Pinpoint the cell where the given text exists, returning its (X, Y) midpoint coordinate. 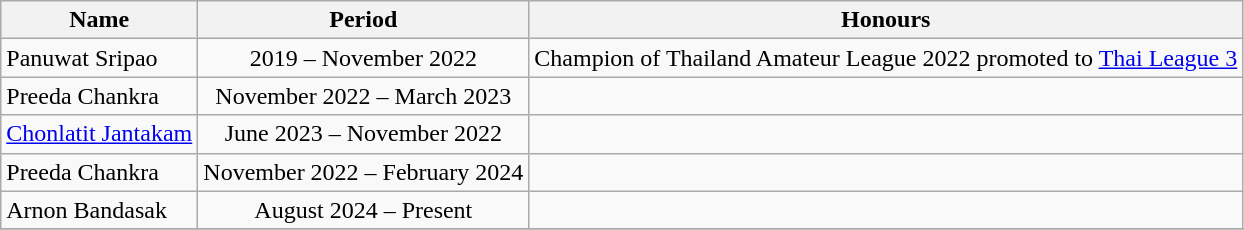
June 2023 – November 2022 (364, 134)
Name (100, 20)
Period (364, 20)
2019 – November 2022 (364, 58)
August 2024 – Present (364, 210)
November 2022 – February 2024 (364, 172)
November 2022 – March 2023 (364, 96)
Chonlatit Jantakam (100, 134)
Panuwat Sripao (100, 58)
Honours (886, 20)
Arnon Bandasak (100, 210)
Champion of Thailand Amateur League 2022 promoted to Thai League 3 (886, 58)
